Locate the cell with the specified text and output its [X, Y] center coordinate. 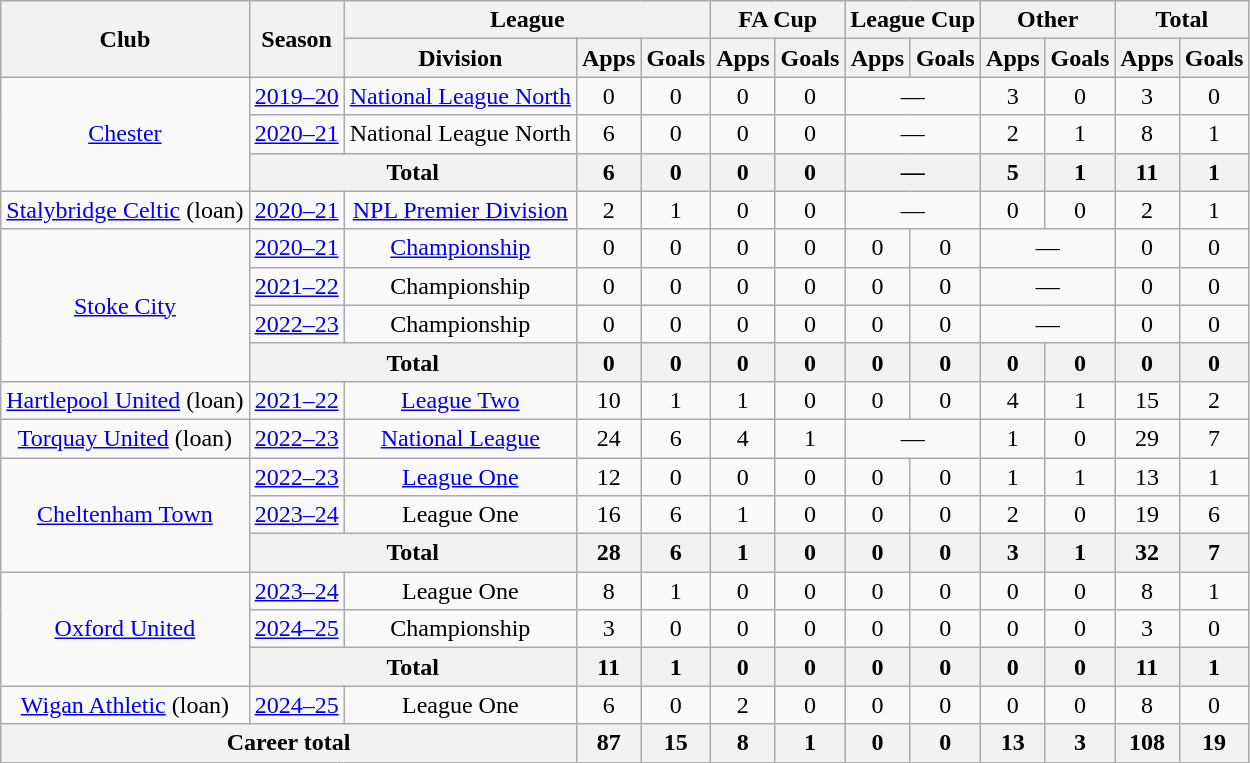
108 [1147, 743]
FA Cup [778, 20]
Club [125, 39]
National League [460, 438]
League [527, 20]
Torquay United (loan) [125, 438]
12 [608, 477]
NPL Premier Division [460, 210]
32 [1147, 553]
Other [1048, 20]
87 [608, 743]
Chester [125, 134]
5 [1013, 172]
29 [1147, 438]
24 [608, 438]
Cheltenham Town [125, 515]
Division [460, 58]
Hartlepool United (loan) [125, 400]
16 [608, 515]
Wigan Athletic (loan) [125, 705]
League Cup [913, 20]
28 [608, 553]
Stoke City [125, 305]
Oxford United [125, 629]
Stalybridge Celtic (loan) [125, 210]
League Two [460, 400]
2019–20 [296, 96]
Career total [289, 743]
Season [296, 39]
10 [608, 400]
